Find where the given text appears and provide that cell's center as [X, Y] coordinate. 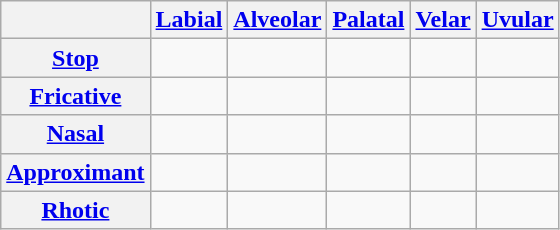
Stop [76, 58]
Alveolar [278, 20]
Nasal [76, 134]
Uvular [518, 20]
Rhotic [76, 210]
Palatal [368, 20]
Fricative [76, 96]
Labial [189, 20]
Approximant [76, 172]
Velar [443, 20]
